Scan for the cell matching the given text and deliver its (X, Y) coordinate at center. 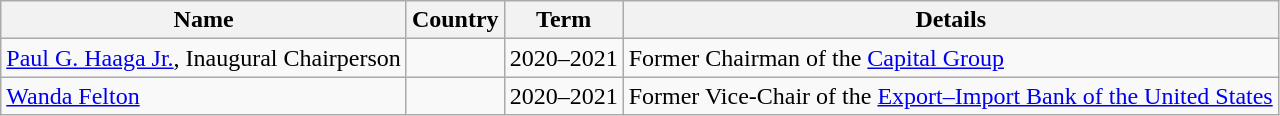
Country (455, 20)
Name (204, 20)
Former Chairman of the Capital Group (950, 58)
Term (564, 20)
Details (950, 20)
Wanda Felton (204, 96)
Former Vice-Chair of the Export–Import Bank of the United States (950, 96)
Paul G. Haaga Jr., Inaugural Chairperson (204, 58)
